Extract the (X, Y) coordinate from the center of the cell holding the provided text.  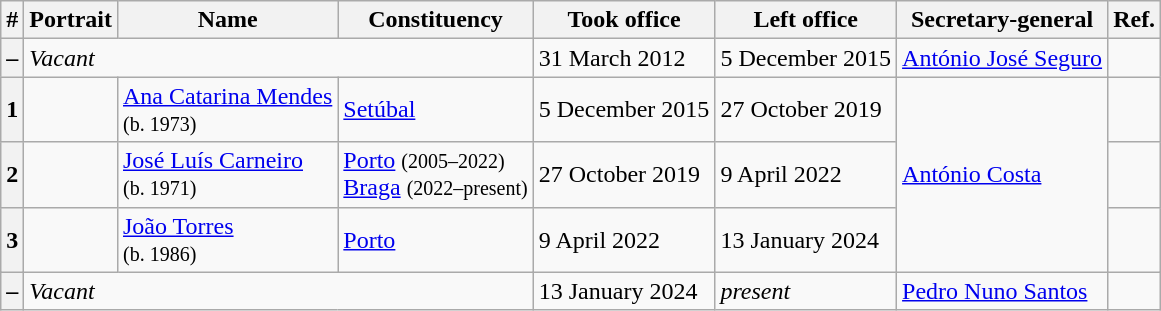
3 (12, 240)
António José Seguro (1002, 58)
Portrait (71, 20)
# (12, 20)
António Costa (1002, 174)
Left office (806, 20)
Secretary-general (1002, 20)
Took office (624, 20)
Name (227, 20)
Pedro Nuno Santos (1002, 291)
2 (12, 174)
31 March 2012 (624, 58)
1 (12, 110)
Setúbal (436, 110)
Ana Catarina Mendes(b. 1973) (227, 110)
Ref. (1134, 20)
João Torres(b. 1986) (227, 240)
José Luís Carneiro(b. 1971) (227, 174)
Constituency (436, 20)
Porto (436, 240)
Porto (2005–2022)Braga (2022–present) (436, 174)
present (806, 291)
